Identify which cell holds the provided text, then report its (x, y) central coordinate. 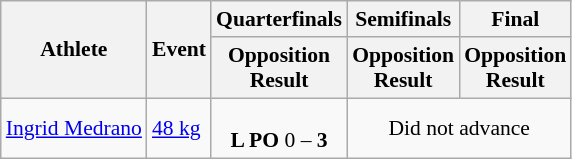
Quarterfinals (279, 19)
Event (179, 50)
Final (515, 19)
Ingrid Medrano (74, 128)
L PO 0 – 3 (279, 128)
Did not advance (459, 128)
Semifinals (403, 19)
48 kg (179, 128)
Athlete (74, 50)
